Pinpoint the cell where the given text exists, returning its (x, y) midpoint coordinate. 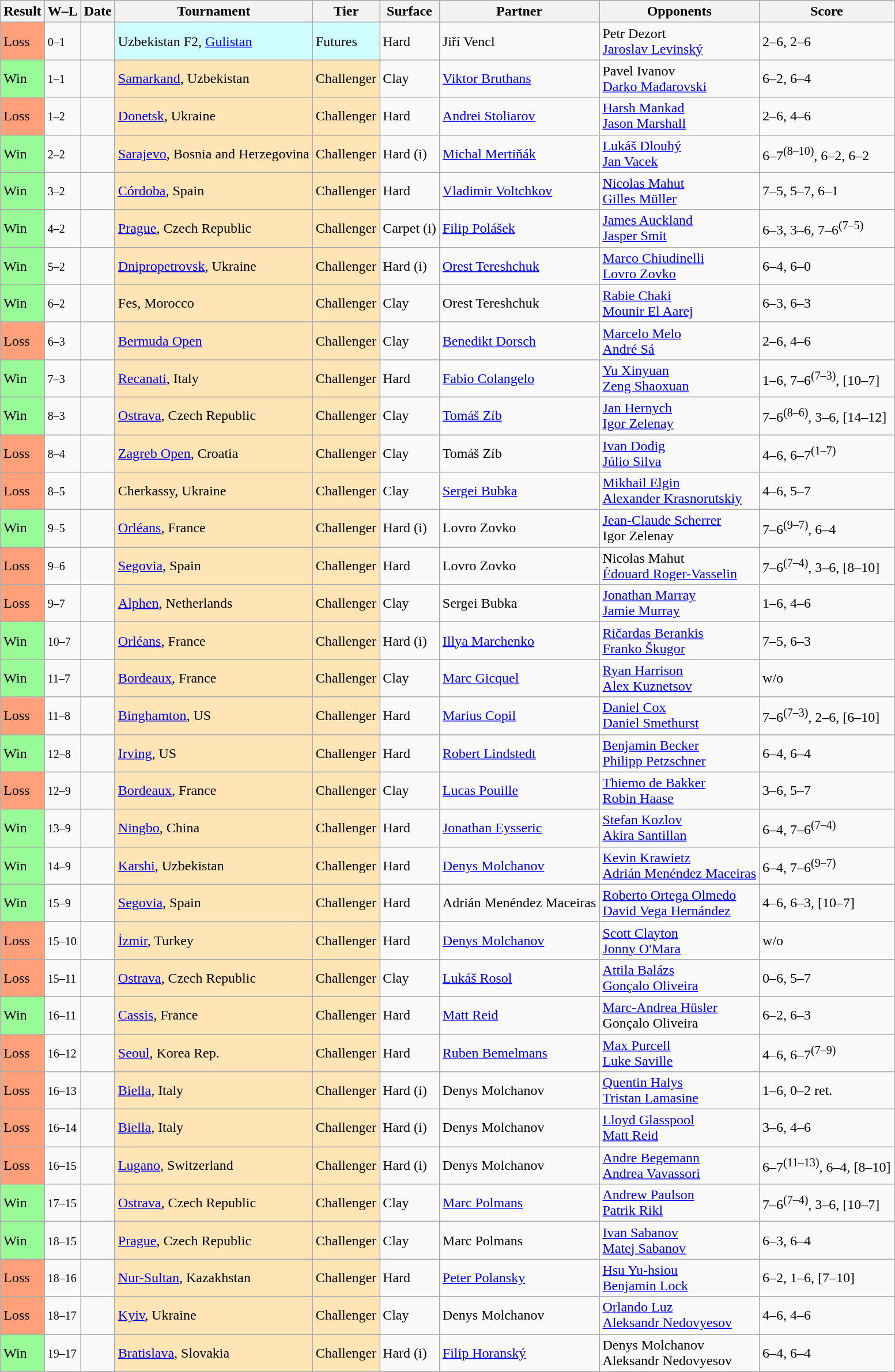
Filip Polášek (519, 228)
Marius Copil (519, 715)
1–1 (62, 78)
16–11 (62, 1015)
7–6(7–4), 3–6, [10–7] (827, 1203)
Kyiv, Ukraine (213, 1316)
16–14 (62, 1128)
Nicolas Mahut Gilles Müller (679, 191)
Ivan Sabanov Matej Sabanov (679, 1241)
9–7 (62, 604)
Max Purcell Luke Saville (679, 1053)
7–6(7–3), 2–6, [6–10] (827, 715)
Ričardas Berankis Franko Škugor (679, 640)
7–6(9–7), 6–4 (827, 529)
5–2 (62, 266)
Kevin Krawietz Adrián Menéndez Maceiras (679, 865)
Scott Clayton Jonny O'Mara (679, 940)
Vladimir Voltchkov (519, 191)
2–2 (62, 153)
Cassis, France (213, 1015)
Attila Balázs Gonçalo Oliveira (679, 978)
16–15 (62, 1166)
Result (22, 12)
Daniel Cox Daniel Smethurst (679, 715)
Filip Horanský (519, 1352)
Ryan Harrison Alex Kuznetsov (679, 679)
17–15 (62, 1203)
0–6, 5–7 (827, 978)
Benjamin Becker Philipp Petzschner (679, 753)
4–6, 5–7 (827, 491)
Robert Lindstedt (519, 753)
6–3 (62, 341)
4–6, 6–7(7–9) (827, 1053)
Jonathan Marray Jamie Murray (679, 604)
1–6, 4–6 (827, 604)
Thiemo de Bakker Robin Haase (679, 790)
6–3, 6–3 (827, 303)
0–1 (62, 41)
Denys Molchanov Aleksandr Nedovyesov (679, 1352)
Lucas Pouille (519, 790)
Andre Begemann Andrea Vavassori (679, 1166)
Jan Hernych Igor Zelenay (679, 416)
18–16 (62, 1278)
6–2, 6–4 (827, 78)
3–2 (62, 191)
13–9 (62, 828)
Zagreb Open, Croatia (213, 453)
7–5, 5–7, 6–1 (827, 191)
7–5, 6–3 (827, 640)
7–3 (62, 378)
Illya Marchenko (519, 640)
4–2 (62, 228)
6–4, 7–6(7–4) (827, 828)
18–17 (62, 1316)
Bermuda Open (213, 341)
Donetsk, Ukraine (213, 116)
Binghamton, US (213, 715)
6–2, 1–6, [7–10] (827, 1278)
12–8 (62, 753)
1–6, 0–2 ret. (827, 1091)
Nicolas Mahut Édouard Roger-Vasselin (679, 566)
Surface (410, 12)
8–3 (62, 416)
Sarajevo, Bosnia and Herzegovina (213, 153)
7–6(7–4), 3–6, [8–10] (827, 566)
Stefan Kozlov Akira Santillan (679, 828)
Ruben Bemelmans (519, 1053)
Córdoba, Spain (213, 191)
16–13 (62, 1091)
Marcelo Melo André Sá (679, 341)
15–10 (62, 940)
Karshi, Uzbekistan (213, 865)
4–6, 4–6 (827, 1316)
Carpet (i) (410, 228)
19–17 (62, 1352)
Lugano, Switzerland (213, 1166)
15–11 (62, 978)
Fes, Morocco (213, 303)
9–6 (62, 566)
Ningbo, China (213, 828)
6–2, 6–3 (827, 1015)
4–6, 6–3, [10–7] (827, 903)
Harsh Mankad Jason Marshall (679, 116)
Ivan Dodig Júlio Silva (679, 453)
8–5 (62, 491)
Andrei Stoliarov (519, 116)
16–12 (62, 1053)
Irving, US (213, 753)
10–7 (62, 640)
Yu Xinyuan Zeng Shaoxuan (679, 378)
Partner (519, 12)
6–4, 6–0 (827, 266)
Andrew Paulson Patrik Rikl (679, 1203)
3–6, 4–6 (827, 1128)
Rabie Chaki Mounir El Aarej (679, 303)
6–7(11–13), 6–4, [8–10] (827, 1166)
3–6, 5–7 (827, 790)
Viktor Bruthans (519, 78)
Marc-Andrea Hüsler Gonçalo Oliveira (679, 1015)
Adrián Menéndez Maceiras (519, 903)
Dnipropetrovsk, Ukraine (213, 266)
W–L (62, 12)
Lloyd Glasspool Matt Reid (679, 1128)
15–9 (62, 903)
6–4, 7–6(9–7) (827, 865)
Bratislava, Slovakia (213, 1352)
Date (98, 12)
Jean-Claude Scherrer Igor Zelenay (679, 529)
8–4 (62, 453)
4–6, 6–7(1–7) (827, 453)
Benedikt Dorsch (519, 341)
Jiří Vencl (519, 41)
11–7 (62, 679)
1–6, 7–6(7–3), [10–7] (827, 378)
Tournament (213, 12)
6–3, 3–6, 7–6(7–5) (827, 228)
Matt Reid (519, 1015)
14–9 (62, 865)
1–2 (62, 116)
Lukáš Dlouhý Jan Vacek (679, 153)
Alphen, Netherlands (213, 604)
Nur-Sultan, Kazakhstan (213, 1278)
Peter Polansky (519, 1278)
7–6(8–6), 3–6, [14–12] (827, 416)
Cherkassy, Ukraine (213, 491)
2–6, 2–6 (827, 41)
Marc Gicquel (519, 679)
9–5 (62, 529)
Tier (346, 12)
6–3, 6–4 (827, 1241)
Michal Mertiňák (519, 153)
Lukáš Rosol (519, 978)
Marco Chiudinelli Lovro Zovko (679, 266)
Opponents (679, 12)
Futures (346, 41)
Pavel Ivanov Darko Mađarovski (679, 78)
Roberto Ortega Olmedo David Vega Hernández (679, 903)
6–2 (62, 303)
Petr Dezort Jaroslav Levinský (679, 41)
Uzbekistan F2, Gulistan (213, 41)
18–15 (62, 1241)
6–7(8–10), 6–2, 6–2 (827, 153)
Samarkand, Uzbekistan (213, 78)
Hsu Yu-hsiou Benjamin Lock (679, 1278)
Score (827, 12)
Mikhail Elgin Alexander Krasnorutskiy (679, 491)
Seoul, Korea Rep. (213, 1053)
Orlando Luz Aleksandr Nedovyesov (679, 1316)
Fabio Colangelo (519, 378)
11–8 (62, 715)
İzmir, Turkey (213, 940)
James Auckland Jasper Smit (679, 228)
Jonathan Eysseric (519, 828)
Recanati, Italy (213, 378)
Quentin Halys Tristan Lamasine (679, 1091)
12–9 (62, 790)
